For the text-containing cell, return its midpoint in [x, y] coordinate format. 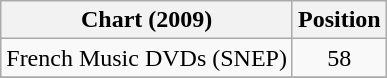
58 [339, 58]
Chart (2009) [147, 20]
Position [339, 20]
French Music DVDs (SNEP) [147, 58]
